Determine the (x, y) coordinate at the center of the cell enclosing the given text.  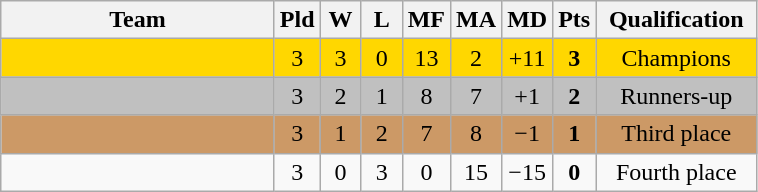
MA (476, 20)
MD (528, 20)
Third place (676, 134)
Team (138, 20)
−1 (528, 134)
15 (476, 172)
Fourth place (676, 172)
Pld (297, 20)
Champions (676, 58)
Runners-up (676, 96)
+1 (528, 96)
13 (426, 58)
Qualification (676, 20)
W (340, 20)
L (382, 20)
MF (426, 20)
Pts (574, 20)
−15 (528, 172)
+11 (528, 58)
